Return the [X, Y] coordinate for the center point of the cell that contains the specified text.  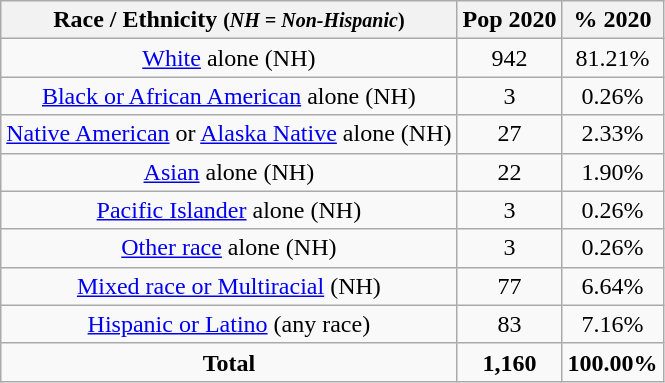
2.33% [612, 134]
Other race alone (NH) [229, 248]
81.21% [612, 58]
6.64% [612, 286]
77 [510, 286]
100.00% [612, 362]
Black or African American alone (NH) [229, 96]
Mixed race or Multiracial (NH) [229, 286]
942 [510, 58]
Hispanic or Latino (any race) [229, 324]
Total [229, 362]
Pop 2020 [510, 20]
Asian alone (NH) [229, 172]
22 [510, 172]
27 [510, 134]
Pacific Islander alone (NH) [229, 210]
Native American or Alaska Native alone (NH) [229, 134]
Race / Ethnicity (NH = Non-Hispanic) [229, 20]
1,160 [510, 362]
White alone (NH) [229, 58]
% 2020 [612, 20]
1.90% [612, 172]
7.16% [612, 324]
83 [510, 324]
